Pinpoint the cell where the given text exists, returning its (x, y) midpoint coordinate. 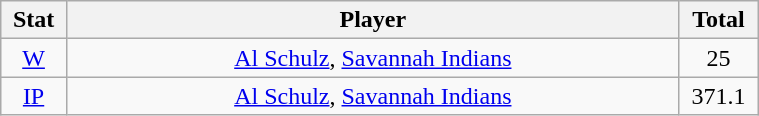
371.1 (718, 96)
W (34, 58)
IP (34, 96)
Player (372, 20)
25 (718, 58)
Stat (34, 20)
Total (718, 20)
